Locate the cell with the specified text and output its [X, Y] center coordinate. 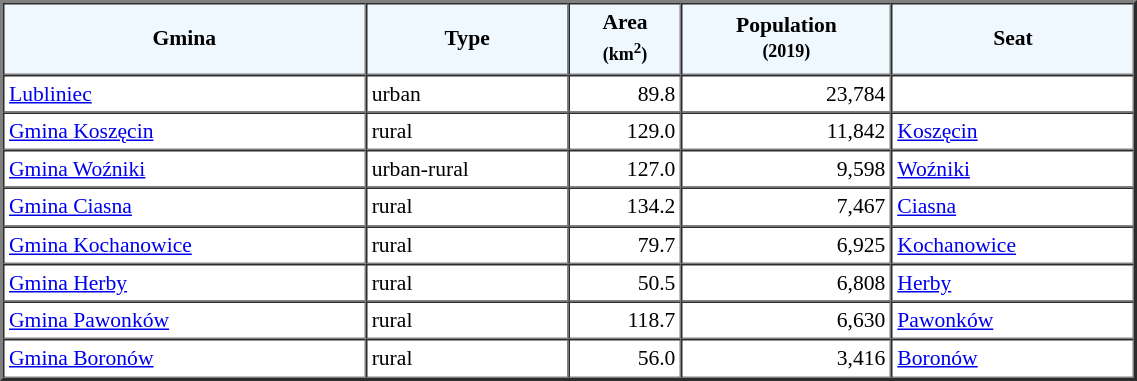
129.0 [626, 131]
Ciasna [1012, 207]
Gmina Kochanowice [184, 245]
Population(2019) [786, 38]
Herby [1012, 283]
6,925 [786, 245]
3,416 [786, 359]
Seat [1012, 38]
Kochanowice [1012, 245]
Woźniki [1012, 169]
23,784 [786, 93]
Gmina Pawonków [184, 321]
11,842 [786, 131]
118.7 [626, 321]
50.5 [626, 283]
6,808 [786, 283]
7,467 [786, 207]
56.0 [626, 359]
Pawonków [1012, 321]
134.2 [626, 207]
127.0 [626, 169]
urban [468, 93]
Gmina Ciasna [184, 207]
Koszęcin [1012, 131]
Gmina Boronów [184, 359]
79.7 [626, 245]
Gmina Herby [184, 283]
9,598 [786, 169]
Gmina [184, 38]
Gmina Woźniki [184, 169]
Area(km2) [626, 38]
89.8 [626, 93]
Lubliniec [184, 93]
Gmina Koszęcin [184, 131]
Boronów [1012, 359]
Type [468, 38]
6,630 [786, 321]
urban-rural [468, 169]
